Pinpoint the cell where the given text exists, returning its (X, Y) midpoint coordinate. 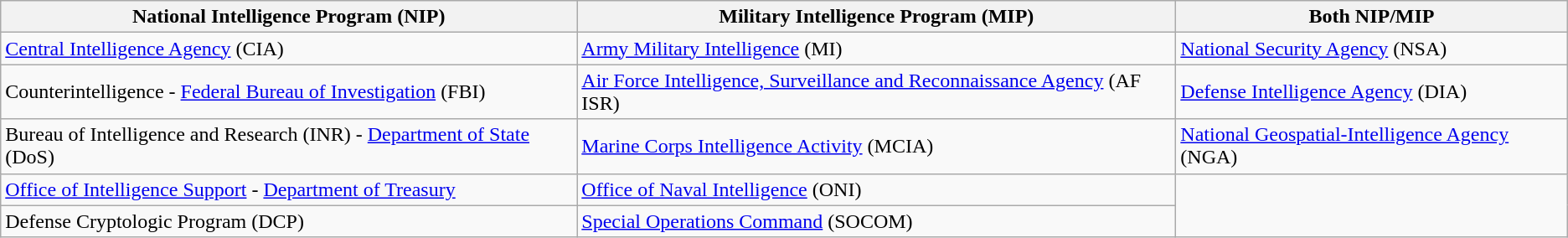
Army Military Intelligence (MI) (876, 49)
Both NIP/MIP (1372, 17)
Defense Intelligence Agency (DIA) (1372, 92)
Defense Cryptologic Program (DCP) (289, 221)
National Intelligence Program (NIP) (289, 17)
National Geospatial-Intelligence Agency (NGA) (1372, 146)
Counterintelligence - Federal Bureau of Investigation (FBI) (289, 92)
Office of Naval Intelligence (ONI) (876, 189)
Special Operations Command (SOCOM) (876, 221)
Bureau of Intelligence and Research (INR) - Department of State (DoS) (289, 146)
National Security Agency (NSA) (1372, 49)
Office of Intelligence Support - Department of Treasury (289, 189)
Marine Corps Intelligence Activity (MCIA) (876, 146)
Central Intelligence Agency (CIA) (289, 49)
Military Intelligence Program (MIP) (876, 17)
Air Force Intelligence, Surveillance and Reconnaissance Agency (AF ISR) (876, 92)
